Detect which cell encompasses the target text, then output its (x, y) center coordinate. 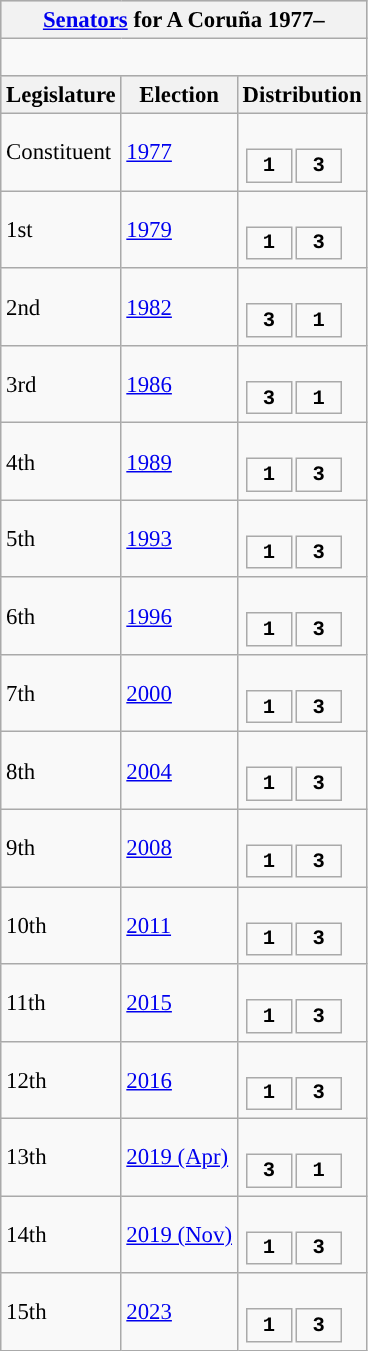
4th (61, 462)
1989 (179, 462)
2023 (179, 1312)
9th (61, 848)
Distribution (302, 95)
1986 (179, 384)
11th (61, 1002)
1993 (179, 538)
5th (61, 538)
2008 (179, 848)
2016 (179, 1080)
2019 (Apr) (179, 1158)
1979 (179, 230)
3rd (61, 384)
1996 (179, 616)
1977 (179, 152)
2004 (179, 770)
2019 (Nov) (179, 1234)
Constituent (61, 152)
2011 (179, 926)
2015 (179, 1002)
Election (179, 95)
Senators for A Coruña 1977– (184, 20)
2nd (61, 306)
2000 (179, 694)
10th (61, 926)
Legislature (61, 95)
12th (61, 1080)
13th (61, 1158)
6th (61, 616)
1st (61, 230)
8th (61, 770)
7th (61, 694)
15th (61, 1312)
14th (61, 1234)
1982 (179, 306)
